For the text-containing cell, return its midpoint in (X, Y) coordinate format. 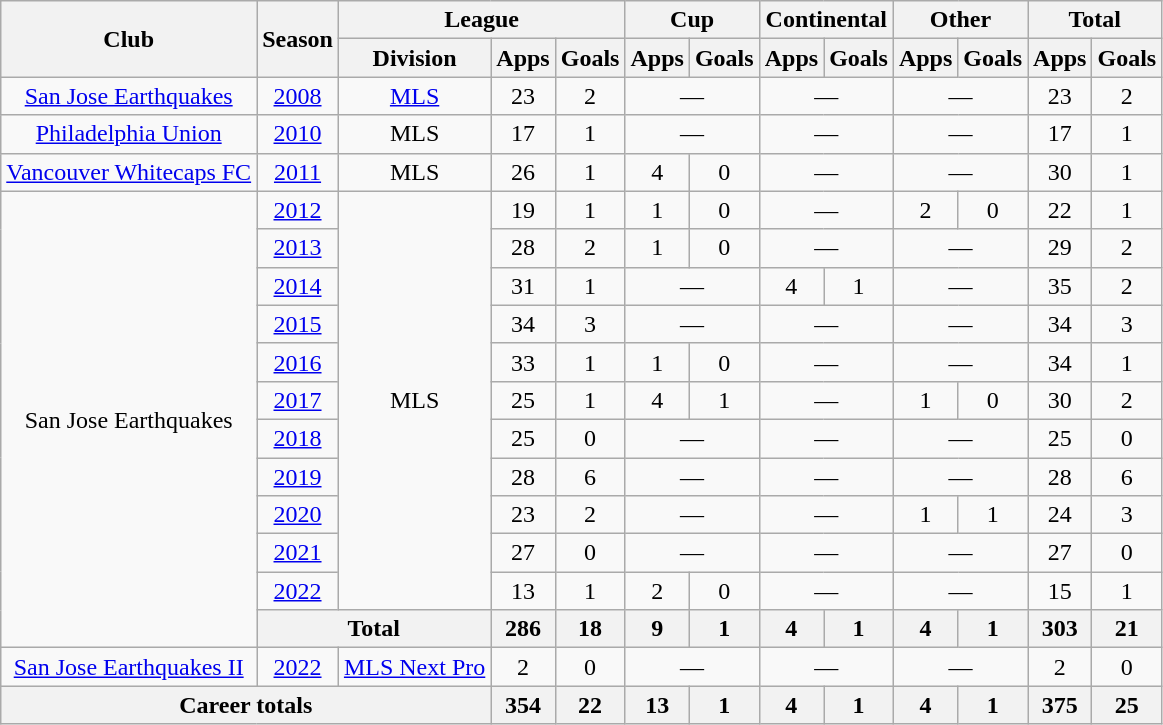
2016 (298, 362)
2008 (298, 96)
2010 (298, 134)
33 (523, 362)
Cup (692, 20)
19 (523, 210)
Other (960, 20)
2014 (298, 286)
375 (1060, 705)
Continental (826, 20)
2021 (298, 553)
MLS Next Pro (414, 667)
21 (1127, 629)
2012 (298, 210)
35 (1060, 286)
29 (1060, 248)
303 (1060, 629)
18 (590, 629)
2011 (298, 172)
Philadelphia Union (129, 134)
Career totals (246, 705)
2013 (298, 248)
286 (523, 629)
24 (1060, 515)
Club (129, 39)
San Jose Earthquakes II (129, 667)
2019 (298, 477)
15 (1060, 591)
League (482, 20)
2018 (298, 438)
26 (523, 172)
Division (414, 58)
Season (298, 39)
9 (657, 629)
354 (523, 705)
31 (523, 286)
2020 (298, 515)
Vancouver Whitecaps FC (129, 172)
2015 (298, 324)
2017 (298, 400)
